Return [X, Y] of the center of cell containing provided text 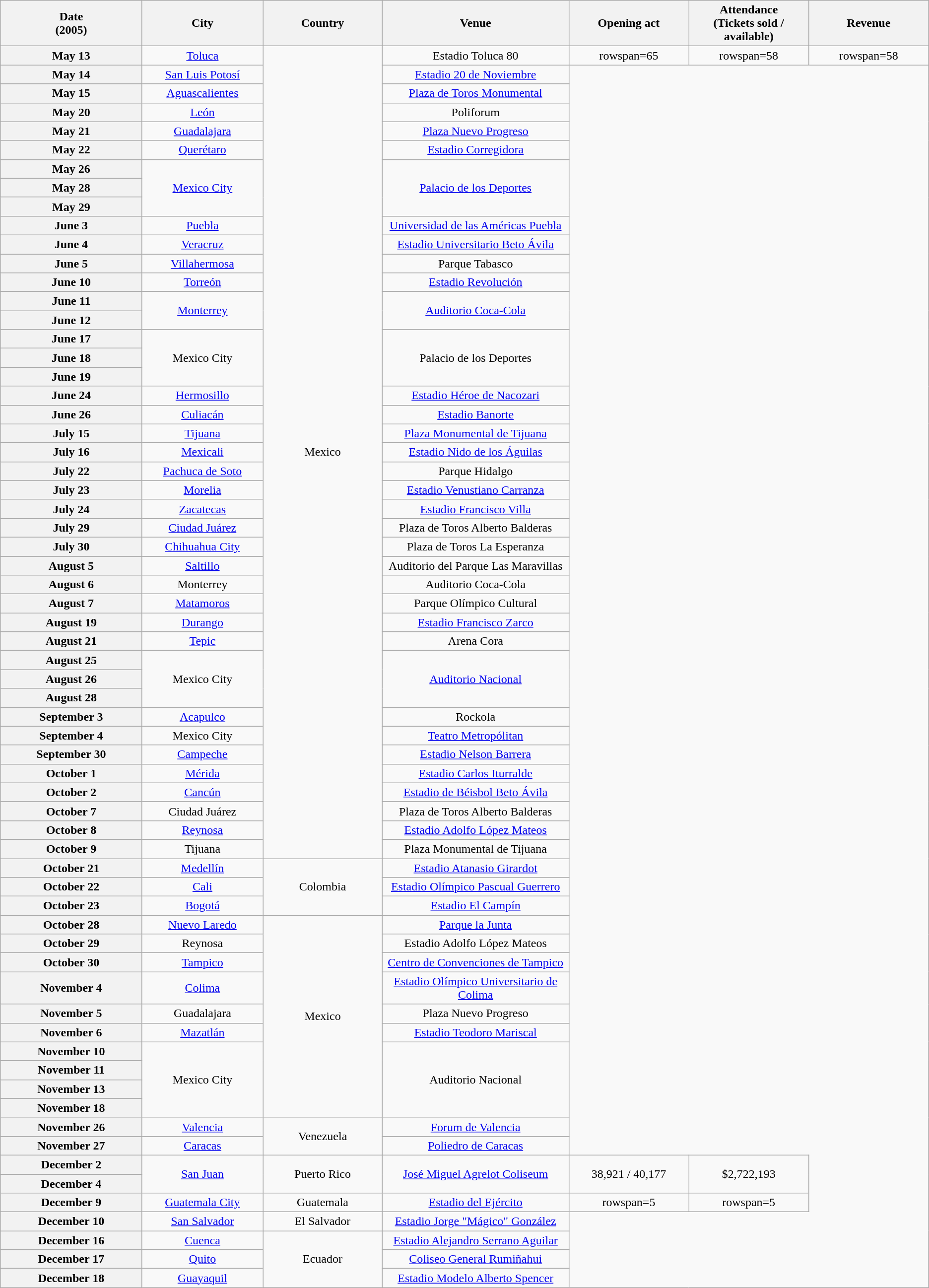
July 22 [71, 471]
June 17 [71, 339]
October 22 [71, 887]
May 14 [71, 74]
Guatemala [323, 1203]
Universidad de las Américas Puebla [475, 225]
May 26 [71, 169]
August 7 [71, 604]
Puerto Rico [323, 1174]
June 3 [71, 225]
Villahermosa [202, 264]
San Luis Potosí [202, 74]
November 18 [71, 1108]
Durango [202, 622]
Estadio Corregidora [475, 150]
November 26 [71, 1127]
Plaza de Toros Monumental [475, 93]
Parque Tabasco [475, 264]
June 19 [71, 377]
Saltillo [202, 565]
Revenue [868, 23]
Centro de Convenciones de Tampico [475, 962]
June 12 [71, 320]
Tepic [202, 641]
August 25 [71, 660]
Bogotá [202, 906]
October 9 [71, 849]
rowspan=65 [629, 56]
Opening act [629, 23]
Querétaro [202, 150]
September 3 [71, 717]
October 23 [71, 906]
August 21 [71, 641]
May 15 [71, 93]
May 13 [71, 56]
Mexicali [202, 452]
Coliseo General Rumiñahui [475, 1259]
Teatro Metropólitan [475, 736]
San Juan [202, 1174]
October 7 [71, 811]
Venezuela [323, 1136]
Mérida [202, 773]
Toluca [202, 56]
Estadio Jorge "Mágico" González [475, 1221]
August 26 [71, 679]
October 2 [71, 792]
Colima [202, 988]
August 6 [71, 585]
July 23 [71, 490]
Arena Cora [475, 641]
Estadio Carlos Iturralde [475, 773]
October 1 [71, 773]
October 21 [71, 868]
Estadio del Ejército [475, 1203]
June 18 [71, 358]
June 24 [71, 396]
November 27 [71, 1146]
Chihuahua City [202, 546]
Estadio de Béisbol Beto Ávila [475, 792]
November 5 [71, 1014]
October 30 [71, 962]
September 4 [71, 736]
Cali [202, 887]
Quito [202, 1259]
Nuevo Laredo [202, 925]
Medellín [202, 868]
Date(2005) [71, 23]
Estadio Atanasio Girardot [475, 868]
Ecuador [323, 1259]
Rockola [475, 717]
December 9 [71, 1203]
November 6 [71, 1032]
Culiacán [202, 414]
July 30 [71, 546]
November 10 [71, 1051]
Veracruz [202, 244]
Mazatlán [202, 1032]
November 4 [71, 988]
December 4 [71, 1184]
Estadio Héroe de Nacozari [475, 396]
Estadio Francisco Villa [475, 509]
December 10 [71, 1221]
Guayaquil [202, 1278]
July 16 [71, 452]
Plaza de Toros La Esperanza [475, 546]
Venue [475, 23]
Zacatecas [202, 509]
Estadio Revolución [475, 282]
May 21 [71, 131]
Estadio Banorte [475, 414]
May 28 [71, 188]
November 13 [71, 1089]
Estadio Nido de los Águilas [475, 452]
December 16 [71, 1240]
Acapulco [202, 717]
December 18 [71, 1278]
July 29 [71, 528]
Parque Hidalgo [475, 471]
José Miguel Agrelot Coliseum [475, 1174]
Parque Olímpico Cultural [475, 604]
Cuenca [202, 1240]
Estadio Nelson Barrera [475, 754]
November 11 [71, 1070]
Estadio Francisco Zarco [475, 622]
June 26 [71, 414]
September 30 [71, 754]
August 19 [71, 622]
Hermosillo [202, 396]
June 4 [71, 244]
León [202, 112]
Estadio Olímpico Pascual Guerrero [475, 887]
38,921 / 40,177 [629, 1174]
Estadio Olímpico Universitario de Colima [475, 988]
December 17 [71, 1259]
Estadio Toluca 80 [475, 56]
Matamoros [202, 604]
Country [323, 23]
July 24 [71, 509]
Colombia [323, 887]
Caracas [202, 1146]
Attendance (Tickets sold / available) [749, 23]
May 20 [71, 112]
Parque la Junta [475, 925]
Aguascalientes [202, 93]
Estadio Universitario Beto Ávila [475, 244]
$2,722,193 [749, 1174]
Tampico [202, 962]
Poliedro de Caracas [475, 1146]
Estadio El Campín [475, 906]
October 28 [71, 925]
Pachuca de Soto [202, 471]
August 28 [71, 698]
Puebla [202, 225]
May 22 [71, 150]
June 10 [71, 282]
July 15 [71, 433]
Poliforum [475, 112]
Estadio Venustiano Carranza [475, 490]
Cancún [202, 792]
Estadio Alejandro Serrano Aguilar [475, 1240]
June 5 [71, 264]
Morelia [202, 490]
Auditorio del Parque Las Maravillas [475, 565]
Estadio 20 de Noviembre [475, 74]
City [202, 23]
Estadio Modelo Alberto Spencer [475, 1278]
Forum de Valencia [475, 1127]
May 29 [71, 206]
Torreón [202, 282]
October 29 [71, 944]
Estadio Teodoro Mariscal [475, 1032]
October 8 [71, 830]
San Salvador [202, 1221]
Campeche [202, 754]
June 11 [71, 301]
El Salvador [323, 1221]
December 2 [71, 1164]
August 5 [71, 565]
Valencia [202, 1127]
Guatemala City [202, 1203]
